Scan for the cell matching the given text and deliver its (x, y) coordinate at center. 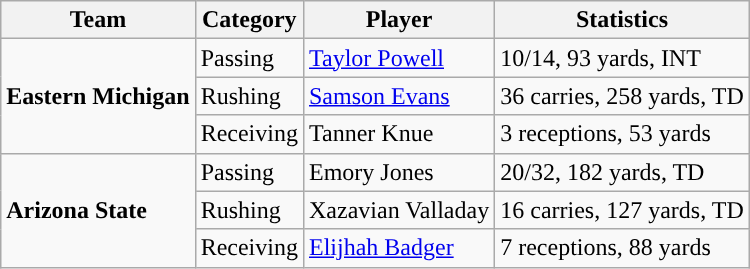
Elijhah Badger (398, 248)
Player (398, 20)
Category (249, 20)
20/32, 182 yards, TD (622, 172)
16 carries, 127 yards, TD (622, 210)
Arizona State (98, 210)
Statistics (622, 20)
10/14, 93 yards, INT (622, 58)
Taylor Powell (398, 58)
Samson Evans (398, 96)
Tanner Knue (398, 134)
36 carries, 258 yards, TD (622, 96)
Team (98, 20)
Emory Jones (398, 172)
3 receptions, 53 yards (622, 134)
Eastern Michigan (98, 96)
Xazavian Valladay (398, 210)
7 receptions, 88 yards (622, 248)
